Return (X, Y) of the center of cell containing provided text 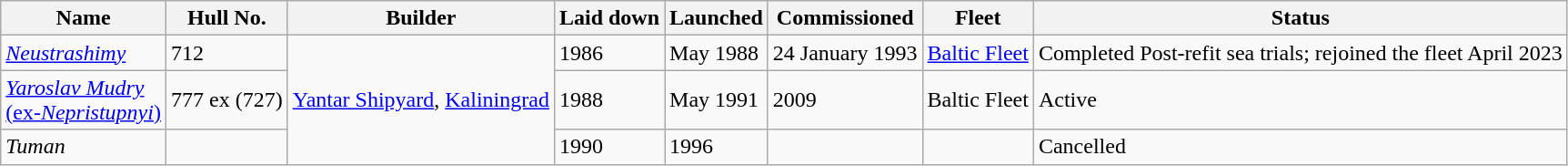
Neustrashimy (84, 53)
1990 (609, 147)
Yaroslav Mudry(ex-Nepristupnyi) (84, 100)
Launched (717, 18)
Active (1301, 100)
777 ex (727) (226, 100)
Cancelled (1301, 147)
2009 (845, 100)
Completed Post-refit sea trials; rejoined the fleet April 2023 (1301, 53)
Fleet (978, 18)
Builder (420, 18)
1996 (717, 147)
May 1991 (717, 100)
1986 (609, 53)
Yantar Shipyard, Kaliningrad (420, 100)
24 January 1993 (845, 53)
Name (84, 18)
Hull No. (226, 18)
Tuman (84, 147)
1988 (609, 100)
Commissioned (845, 18)
712 (226, 53)
May 1988 (717, 53)
Laid down (609, 18)
Status (1301, 18)
